Scan for the cell matching the given text and deliver its (X, Y) coordinate at center. 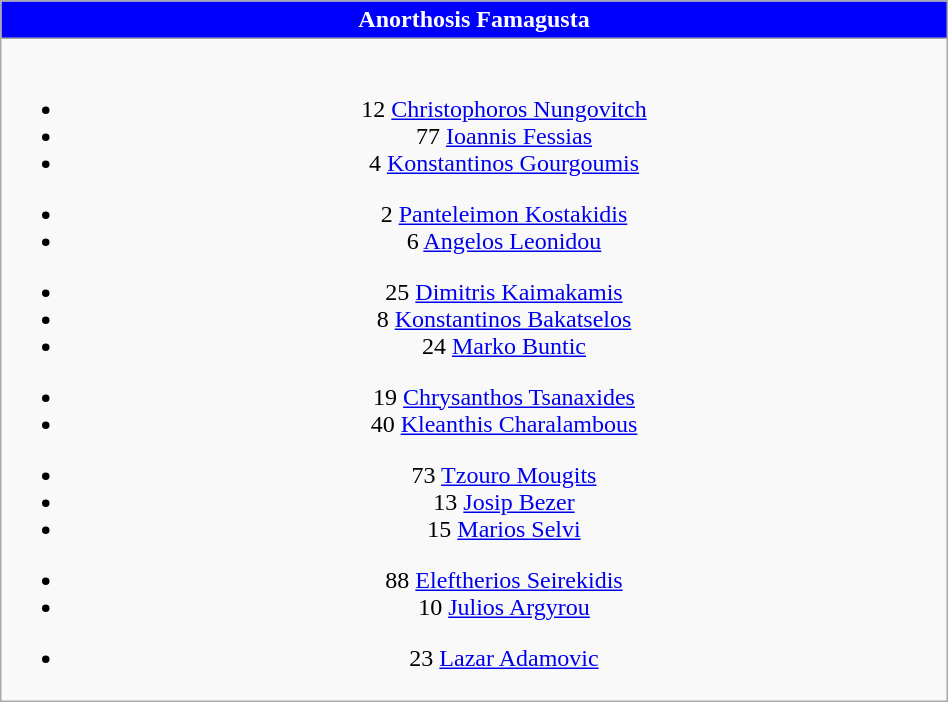
Anorthosis Famagusta (474, 20)
